Pinpoint the cell where the given text exists, returning its [X, Y] midpoint coordinate. 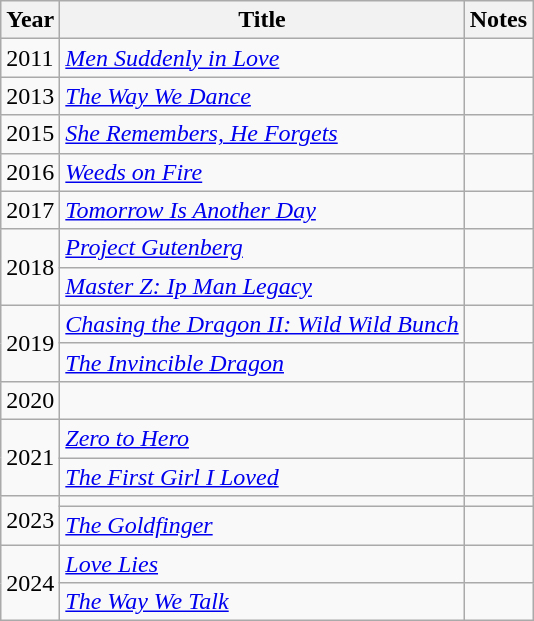
2019 [30, 343]
Chasing the Dragon II: Wild Wild Bunch [262, 324]
2015 [30, 134]
The First Girl I Loved [262, 477]
2021 [30, 457]
Notes [498, 20]
The Goldfinger [262, 526]
Project Gutenberg [262, 248]
Love Lies [262, 564]
Tomorrow Is Another Day [262, 210]
Weeds on Fire [262, 172]
2020 [30, 400]
2018 [30, 267]
Year [30, 20]
The Invincible Dragon [262, 362]
2024 [30, 583]
2016 [30, 172]
She Remembers, He Forgets [262, 134]
Zero to Hero [262, 438]
The Way We Dance [262, 96]
2013 [30, 96]
Men Suddenly in Love [262, 58]
Title [262, 20]
2011 [30, 58]
2017 [30, 210]
The Way We Talk [262, 602]
2023 [30, 520]
Master Z: Ip Man Legacy [262, 286]
